Determine the [x, y] coordinate at the center of the cell enclosing the given text.  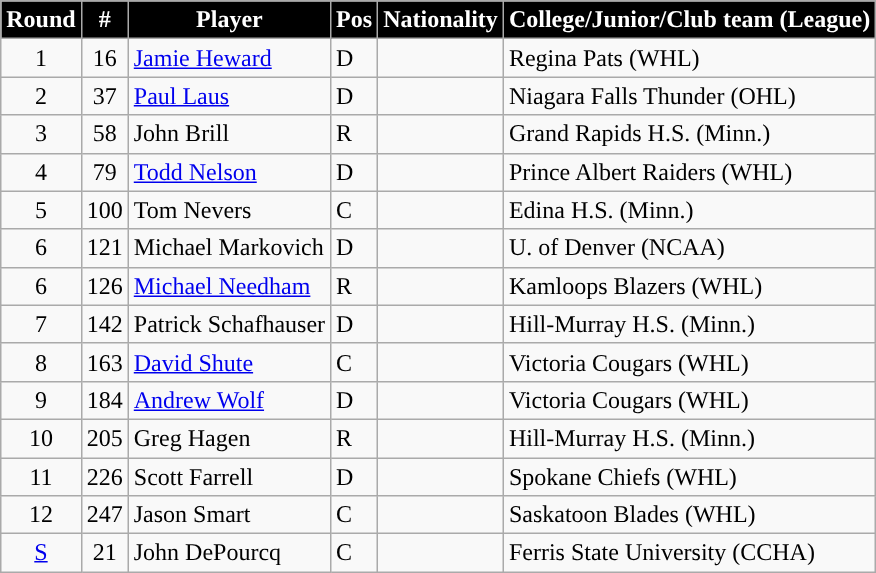
Jamie Heward [229, 58]
226 [104, 477]
Greg Hagen [229, 438]
# [104, 20]
Nationality [441, 20]
David Shute [229, 362]
Tom Nevers [229, 210]
Regina Pats (WHL) [689, 58]
U. of Denver (NCAA) [689, 248]
Michael Needham [229, 286]
4 [41, 172]
2 [41, 96]
Spokane Chiefs (WHL) [689, 477]
11 [41, 477]
Patrick Schafhauser [229, 324]
Scott Farrell [229, 477]
142 [104, 324]
79 [104, 172]
247 [104, 515]
12 [41, 515]
205 [104, 438]
1 [41, 58]
5 [41, 210]
Paul Laus [229, 96]
S [41, 553]
8 [41, 362]
Pos [354, 20]
Edina H.S. (Minn.) [689, 210]
7 [41, 324]
Todd Nelson [229, 172]
Prince Albert Raiders (WHL) [689, 172]
100 [104, 210]
John Brill [229, 134]
184 [104, 400]
Jason Smart [229, 515]
Ferris State University (CCHA) [689, 553]
21 [104, 553]
Grand Rapids H.S. (Minn.) [689, 134]
John DePourcq [229, 553]
Player [229, 20]
126 [104, 286]
College/Junior/Club team (League) [689, 20]
Round [41, 20]
Michael Markovich [229, 248]
Niagara Falls Thunder (OHL) [689, 96]
163 [104, 362]
Kamloops Blazers (WHL) [689, 286]
Andrew Wolf [229, 400]
58 [104, 134]
9 [41, 400]
16 [104, 58]
3 [41, 134]
121 [104, 248]
Saskatoon Blades (WHL) [689, 515]
37 [104, 96]
10 [41, 438]
